Find where the given text appears and provide that cell's center as (x, y) coordinate. 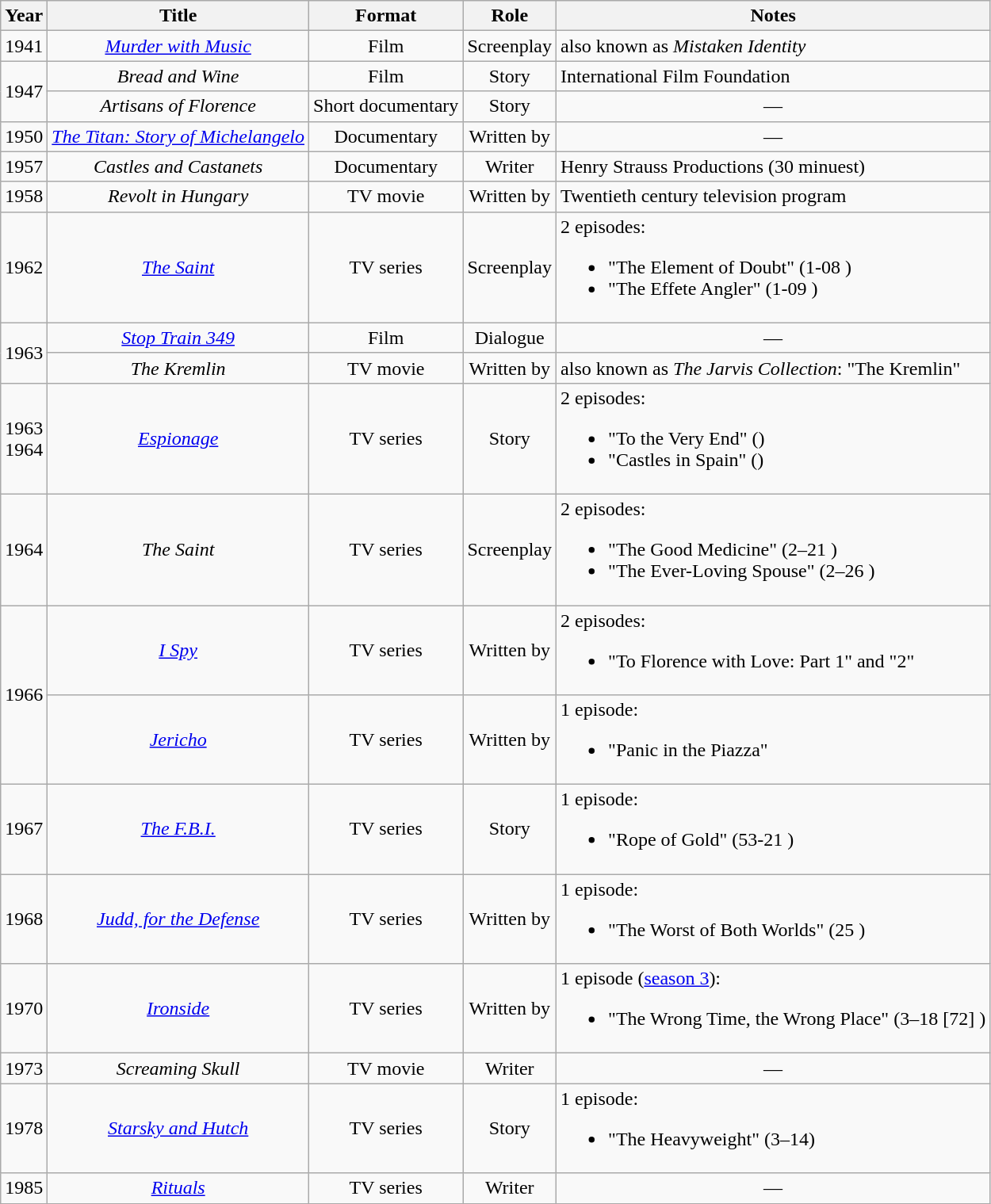
1970 (24, 1008)
International Film Foundation (774, 76)
The Titan: Story of Michelangelo (178, 136)
Stop Train 349 (178, 338)
19631964 (24, 438)
Espionage (178, 438)
Castles and Castanets (178, 166)
I Spy (178, 650)
1968 (24, 919)
Revolt in Hungary (178, 197)
1950 (24, 136)
Bread and Wine (178, 76)
1966 (24, 695)
Role (510, 16)
1 episode:"The Worst of Both Worlds" (25 ) (774, 919)
also known as The Jarvis Collection: "The Kremlin" (774, 368)
Henry Strauss Productions (30 minuest) (774, 166)
1958 (24, 197)
1947 (24, 91)
Starsky and Hutch (178, 1129)
1978 (24, 1129)
Artisans of Florence (178, 106)
1967 (24, 829)
1 episode:"The Heavyweight" (3–14) (774, 1129)
Notes (774, 16)
The Kremlin (178, 368)
2 episodes:"The Good Medicine" (2–21 )"The Ever-Loving Spouse" (2–26 ) (774, 549)
Short documentary (386, 106)
Judd, for the Defense (178, 919)
Rituals (178, 1188)
1973 (24, 1068)
Ironside (178, 1008)
Year (24, 16)
Dialogue (510, 338)
1962 (24, 267)
Title (178, 16)
2 episodes:"To Florence with Love: Part 1" and "2" (774, 650)
The F.B.I. (178, 829)
Twentieth century television program (774, 197)
2 episodes:"To the Very End" ()"Castles in Spain" () (774, 438)
1 episode (season 3):"The Wrong Time, the Wrong Place" (3–18 [72] ) (774, 1008)
1985 (24, 1188)
2 episodes:"The Element of Doubt" (1-08 )"The Effete Angler" (1-09 ) (774, 267)
Murder with Music (178, 46)
Screaming Skull (178, 1068)
also known as Mistaken Identity (774, 46)
1 episode:"Rope of Gold" (53-21 ) (774, 829)
Format (386, 16)
1957 (24, 166)
1941 (24, 46)
1963 (24, 353)
Jericho (178, 740)
1964 (24, 549)
1 episode:"Panic in the Piazza" (774, 740)
